Capture the cell that displays the provided text and extract its (X, Y) central coordinate. 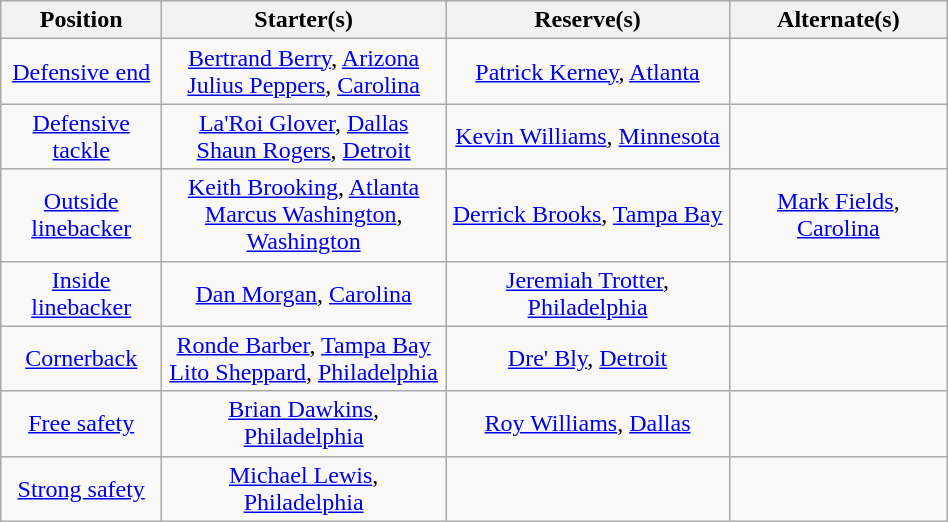
Inside linebacker (82, 294)
Mark Fields, Carolina (839, 215)
Bertrand Berry, Arizona Julius Peppers, Carolina (304, 72)
Dre' Bly, Detroit (588, 358)
Defensive tackle (82, 136)
Defensive end (82, 72)
Keith Brooking, Atlanta Marcus Washington, Washington (304, 215)
Jeremiah Trotter, Philadelphia (588, 294)
Reserve(s) (588, 20)
Roy Williams, Dallas (588, 424)
Free safety (82, 424)
Strong safety (82, 488)
Position (82, 20)
Brian Dawkins, Philadelphia (304, 424)
Ronde Barber, Tampa Bay Lito Sheppard, Philadelphia (304, 358)
Starter(s) (304, 20)
Derrick Brooks, Tampa Bay (588, 215)
Outside linebacker (82, 215)
Cornerback (82, 358)
Dan Morgan, Carolina (304, 294)
La'Roi Glover, Dallas Shaun Rogers, Detroit (304, 136)
Alternate(s) (839, 20)
Patrick Kerney, Atlanta (588, 72)
Kevin Williams, Minnesota (588, 136)
Michael Lewis, Philadelphia (304, 488)
